Locate the cell with the specified text and output its [x, y] center coordinate. 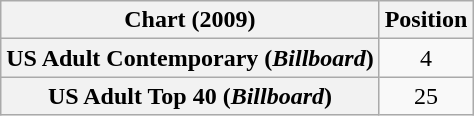
US Adult Top 40 (Billboard) [190, 96]
4 [426, 58]
US Adult Contemporary (Billboard) [190, 58]
Chart (2009) [190, 20]
25 [426, 96]
Position [426, 20]
